Return [x, y] of the center of cell containing provided text 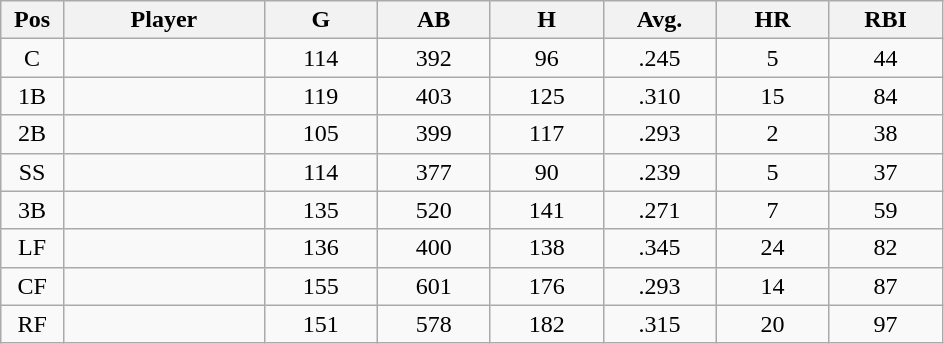
82 [886, 248]
119 [320, 96]
96 [546, 58]
3B [32, 210]
15 [772, 96]
176 [546, 286]
7 [772, 210]
HR [772, 20]
97 [886, 324]
Pos [32, 20]
392 [434, 58]
44 [886, 58]
578 [434, 324]
RBI [886, 20]
2B [32, 134]
SS [32, 172]
.239 [660, 172]
601 [434, 286]
155 [320, 286]
CF [32, 286]
403 [434, 96]
38 [886, 134]
377 [434, 172]
520 [434, 210]
.310 [660, 96]
182 [546, 324]
399 [434, 134]
.271 [660, 210]
.245 [660, 58]
400 [434, 248]
C [32, 58]
.315 [660, 324]
151 [320, 324]
14 [772, 286]
135 [320, 210]
Avg. [660, 20]
84 [886, 96]
RF [32, 324]
90 [546, 172]
1B [32, 96]
G [320, 20]
Player [164, 20]
138 [546, 248]
87 [886, 286]
24 [772, 248]
136 [320, 248]
125 [546, 96]
H [546, 20]
20 [772, 324]
37 [886, 172]
117 [546, 134]
141 [546, 210]
59 [886, 210]
.345 [660, 248]
AB [434, 20]
2 [772, 134]
LF [32, 248]
105 [320, 134]
